Return the (X, Y) coordinate for the center point of the cell that contains the specified text.  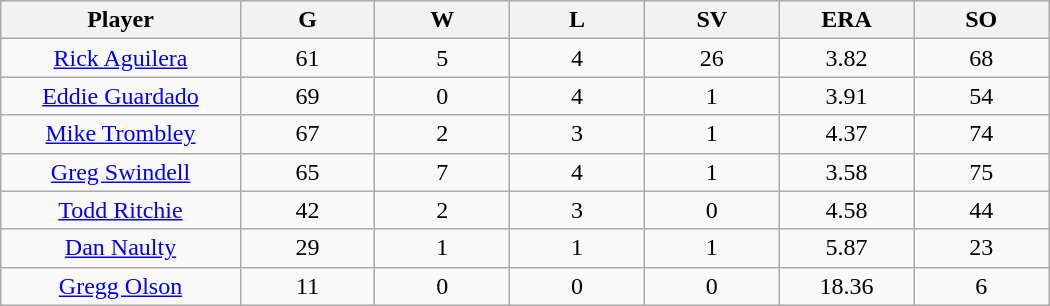
26 (712, 58)
SO (982, 20)
5 (442, 58)
69 (308, 96)
18.36 (846, 286)
Gregg Olson (121, 286)
Greg Swindell (121, 172)
6 (982, 286)
SV (712, 20)
ERA (846, 20)
4.58 (846, 210)
11 (308, 286)
W (442, 20)
Dan Naulty (121, 248)
42 (308, 210)
7 (442, 172)
65 (308, 172)
Player (121, 20)
3.58 (846, 172)
23 (982, 248)
5.87 (846, 248)
Todd Ritchie (121, 210)
4.37 (846, 134)
G (308, 20)
54 (982, 96)
L (578, 20)
Eddie Guardado (121, 96)
44 (982, 210)
3.91 (846, 96)
61 (308, 58)
3.82 (846, 58)
74 (982, 134)
75 (982, 172)
Rick Aguilera (121, 58)
Mike Trombley (121, 134)
29 (308, 248)
67 (308, 134)
68 (982, 58)
